Find where the given text appears and provide that cell's center as (x, y) coordinate. 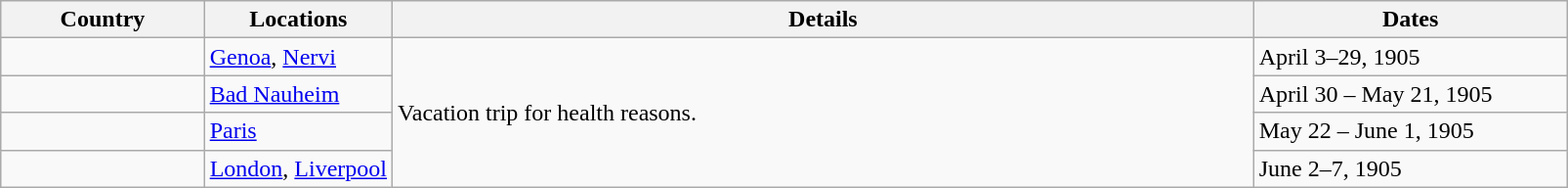
Locations (298, 20)
April 3–29, 1905 (1411, 57)
Country (103, 20)
Bad Nauheim (298, 94)
May 22 – June 1, 1905 (1411, 131)
Paris (298, 131)
June 2–7, 1905 (1411, 168)
Genoa, Nervi (298, 57)
Vacation trip for health reasons. (824, 113)
Details (824, 20)
Dates (1411, 20)
London, Liverpool (298, 168)
April 30 – May 21, 1905 (1411, 94)
